Find where the given text appears and provide that cell's center as (X, Y) coordinate. 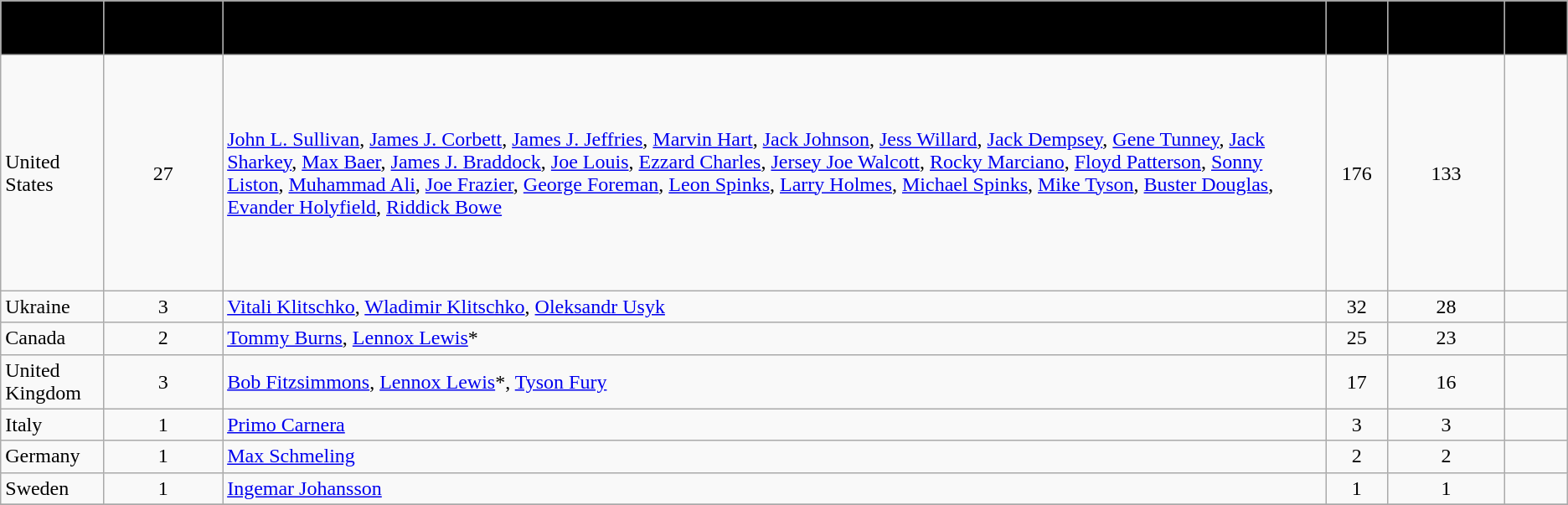
27 (163, 173)
25 (1356, 338)
Max Schmeling (774, 456)
Italy (52, 425)
Germany (52, 456)
Fights (1536, 28)
Boxers by Name (774, 28)
United States (52, 173)
No. of champions (163, 28)
133 (1446, 173)
Ingemar Johansson (774, 488)
Tommy Burns, Lennox Lewis* (774, 338)
United Kingdom (52, 382)
Beaten opponents (1446, 28)
Primo Carnera (774, 425)
Ukraine (52, 307)
Canada (52, 338)
Title wins (1356, 28)
Vitali Klitschko, Wladimir Klitschko, Oleksandr Usyk (774, 307)
176 (1356, 173)
23 (1446, 338)
Bob Fitzsimmons, Lennox Lewis*, Tyson Fury (774, 382)
Country (52, 28)
17 (1356, 382)
Sweden (52, 488)
32 (1356, 307)
16 (1446, 382)
28 (1446, 307)
